Determine the (X, Y) coordinate at the center of the cell enclosing the given text.  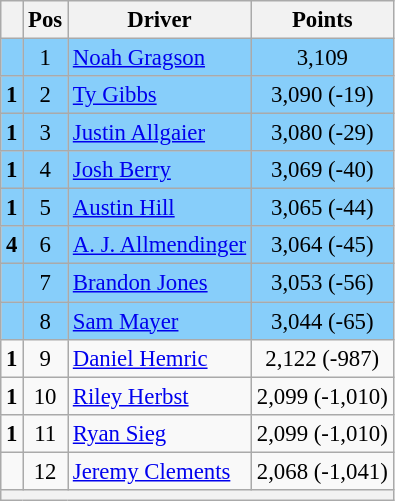
2,122 (-987) (322, 358)
Points (322, 20)
Riley Herbst (160, 396)
10 (46, 396)
Jeremy Clements (160, 471)
8 (46, 321)
Ty Gibbs (160, 95)
3,065 (-44) (322, 208)
Ryan Sieg (160, 433)
3,069 (-40) (322, 170)
Daniel Hemric (160, 358)
7 (46, 283)
Austin Hill (160, 208)
9 (46, 358)
3,090 (-19) (322, 95)
5 (46, 208)
3,080 (-29) (322, 133)
3,064 (-45) (322, 245)
2 (46, 95)
Noah Gragson (160, 58)
3,053 (-56) (322, 283)
Sam Mayer (160, 321)
Pos (46, 20)
6 (46, 245)
3,109 (322, 58)
Brandon Jones (160, 283)
3 (46, 133)
11 (46, 433)
Josh Berry (160, 170)
2,068 (-1,041) (322, 471)
3,044 (-65) (322, 321)
A. J. Allmendinger (160, 245)
12 (46, 471)
Driver (160, 20)
Justin Allgaier (160, 133)
